Provide the (x, y) coordinate of the cell's center where the given text is located.  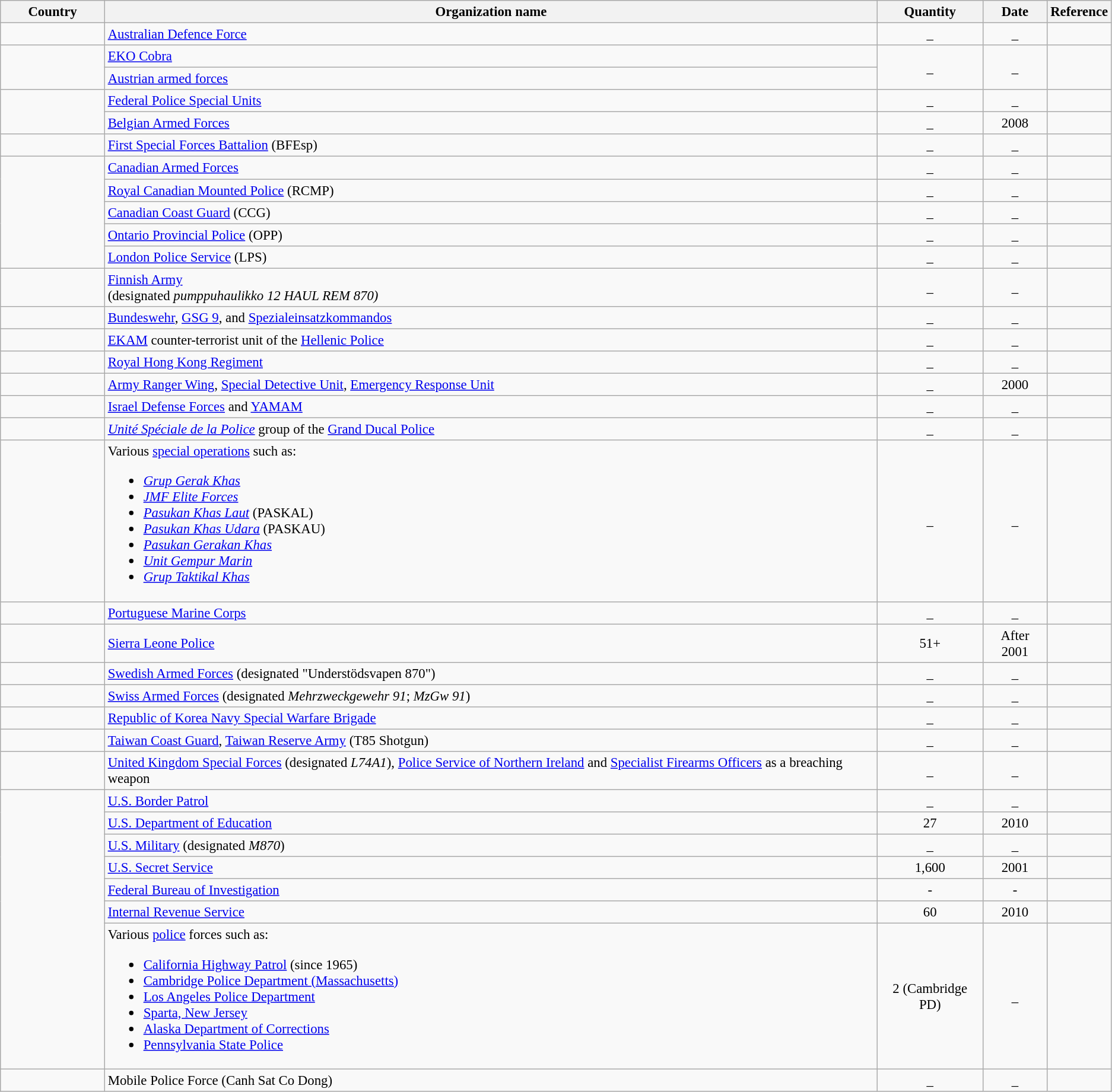
U.S. Military (designated M870) (491, 846)
51+ (930, 643)
27 (930, 823)
Republic of Korea Navy Special Warfare Brigade (491, 718)
1,600 (930, 868)
Quantity (930, 12)
Royal Hong Kong Regiment (491, 362)
Swiss Armed Forces (designated Mehrzweckgewehr 91; MzGw 91) (491, 696)
Australian Defence Force (491, 34)
2001 (1015, 868)
Army Ranger Wing, Special Detective Unit, Emergency Response Unit (491, 384)
Portuguese Marine Corps (491, 613)
U.S. Secret Service (491, 868)
After 2001 (1015, 643)
U.S. Border Patrol (491, 801)
Canadian Coast Guard (CCG) (491, 212)
EKO Cobra (491, 56)
Mobile Police Force (Canh Sat Co Dong) (491, 1080)
Royal Canadian Mounted Police (RCMP) (491, 190)
First Special Forces Battalion (BFEsp) (491, 145)
2000 (1015, 384)
Unité Spéciale de la Police group of the Grand Ducal Police (491, 429)
Ontario Provincial Police (OPP) (491, 235)
Belgian Armed Forces (491, 123)
Internal Revenue Service (491, 913)
Canadian Armed Forces (491, 168)
Country (53, 12)
60 (930, 913)
Federal Police Special Units (491, 101)
2 (Cambridge PD) (930, 997)
Sierra Leone Police (491, 643)
Finnish Army(designated pumppuhaulikko 12 HAUL REM 870) (491, 287)
U.S. Department of Education (491, 823)
United Kingdom Special Forces (designated L74A1), Police Service of Northern Ireland and Specialist Firearms Officers as a breaching weapon (491, 771)
Austrian armed forces (491, 79)
Bundeswehr, GSG 9, and Spezialeinsatzkommandos (491, 318)
Israel Defense Forces and YAMAM (491, 407)
Reference (1079, 12)
London Police Service (LPS) (491, 257)
Swedish Armed Forces (designated "Understödsvapen 870") (491, 674)
EKAM counter-terrorist unit of the Hellenic Police (491, 340)
Organization name (491, 12)
Taiwan Coast Guard, Taiwan Reserve Army (T85 Shotgun) (491, 740)
2008 (1015, 123)
Federal Bureau of Investigation (491, 890)
Date (1015, 12)
